Provide the (x, y) coordinate of the cell's center where the given text is located.  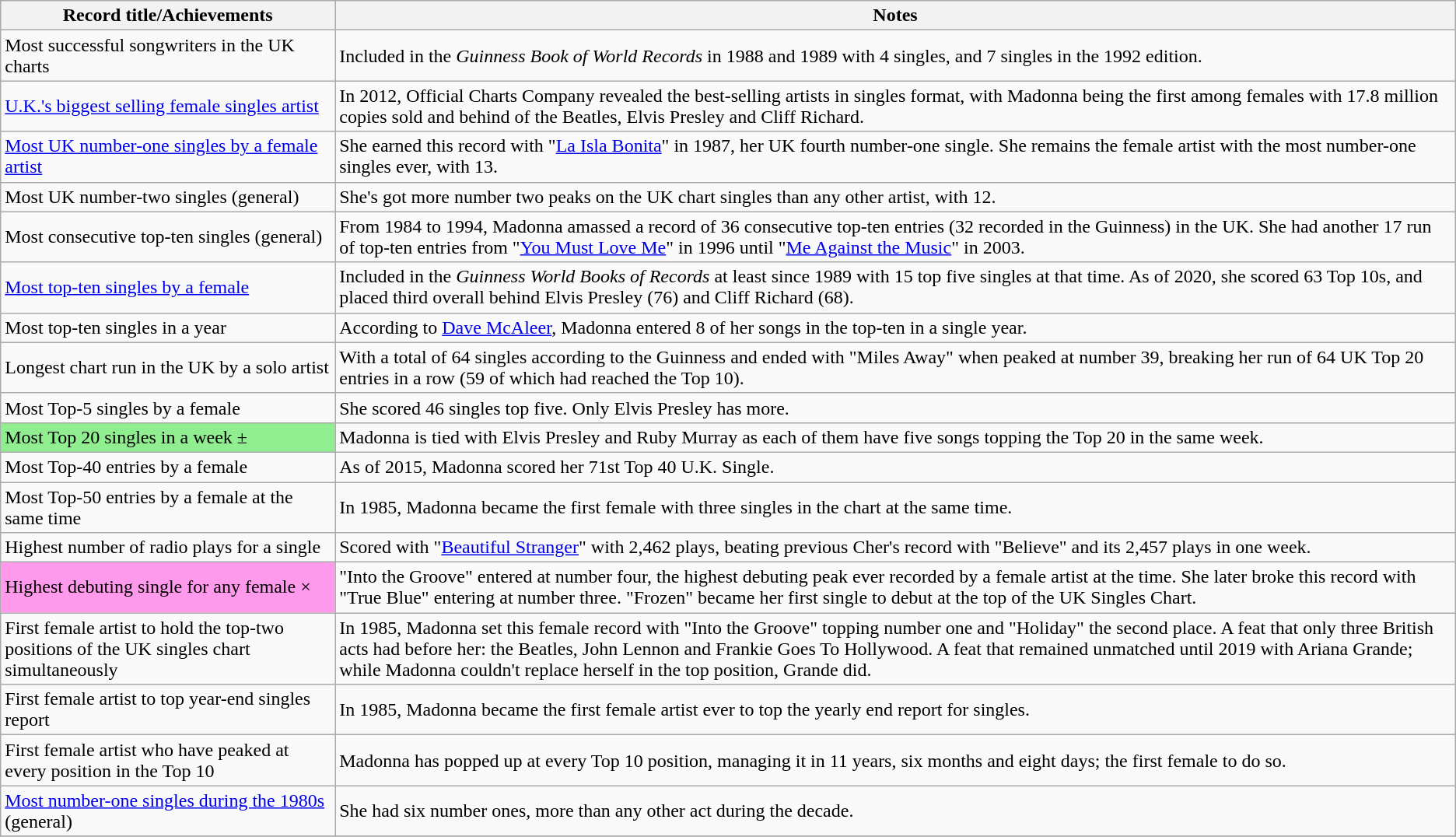
Included in the Guinness Book of World Records in 1988 and 1989 with 4 singles, and 7 singles in the 1992 edition. (896, 56)
First female artist who have peaked at every position in the Top 10 (168, 761)
Highest number of radio plays for a single (168, 548)
Most top-ten singles by a female (168, 288)
Most successful songwriters in the UK charts (168, 56)
Most Top 20 singles in a week ± (168, 437)
Highest debuting single for any female × (168, 588)
Most number-one singles during the 1980s (general) (168, 811)
She scored 46 singles top five. Only Elvis Presley has more. (896, 408)
Madonna is tied with Elvis Presley and Ruby Murray as each of them have five songs topping the Top 20 in the same week. (896, 437)
Most Top-50 entries by a female at the same time (168, 507)
Most UK number-one singles by a female artist (168, 157)
Record title/Achievements (168, 16)
U.K.'s biggest selling female singles artist (168, 106)
Most Top-5 singles by a female (168, 408)
First female artist to hold the top-two positions of the UK singles chart simultaneously (168, 649)
Madonna has popped up at every Top 10 position, managing it in 11 years, six months and eight days; the first female to do so. (896, 761)
First female artist to top year-end singles report (168, 709)
Notes (896, 16)
Scored with "Beautiful Stranger" with 2,462 plays, beating previous Cher's record with "Believe" and its 2,457 plays in one week. (896, 548)
In 1985, Madonna became the first female artist ever to top the yearly end report for singles. (896, 709)
According to Dave McAleer, Madonna entered 8 of her songs in the top-ten in a single year. (896, 327)
She had six number ones, more than any other act during the decade. (896, 811)
Longest chart run in the UK by a solo artist (168, 367)
Most Top-40 entries by a female (168, 467)
In 1985, Madonna became the first female with three singles in the chart at the same time. (896, 507)
She's got more number two peaks on the UK chart singles than any other artist, with 12. (896, 197)
Most top-ten singles in a year (168, 327)
As of 2015, Madonna scored her 71st Top 40 U.K. Single. (896, 467)
Most consecutive top-ten singles (general) (168, 236)
Most UK number-two singles (general) (168, 197)
